Determine the [X, Y] coordinate at the center of the cell enclosing the given text.  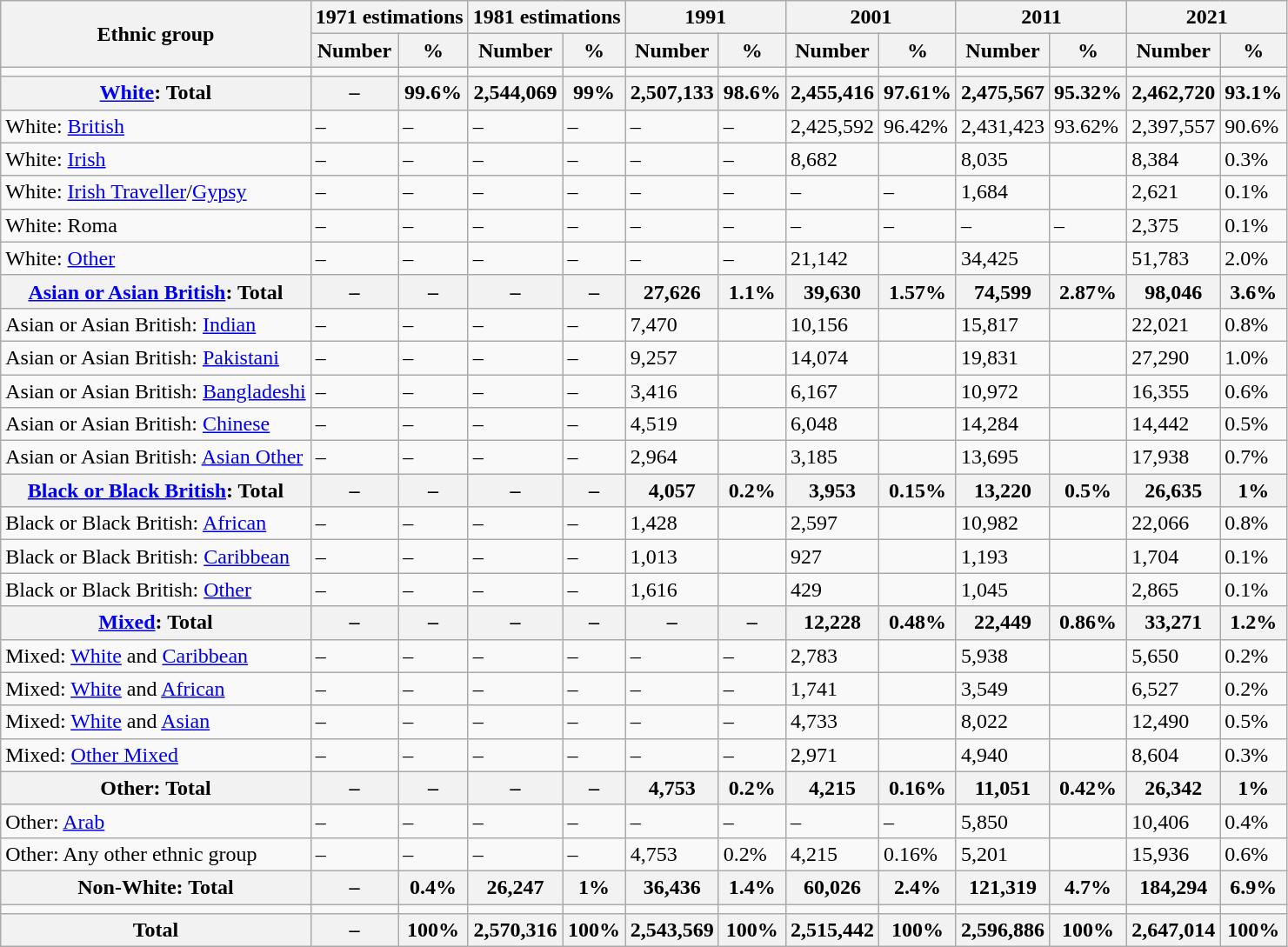
8,022 [1002, 722]
1.2% [1254, 623]
97.61% [917, 93]
429 [831, 590]
98,046 [1174, 291]
1,684 [1002, 192]
5,938 [1002, 656]
4,519 [671, 424]
8,384 [1174, 159]
1981 estimations [546, 17]
5,650 [1174, 656]
2.87% [1089, 291]
4,733 [831, 722]
95.32% [1089, 93]
1,741 [831, 689]
12,490 [1174, 722]
34,425 [1002, 258]
22,449 [1002, 623]
6,527 [1174, 689]
Asian or Asian British: Bangladeshi [156, 390]
4.7% [1089, 887]
26,342 [1174, 788]
17,938 [1174, 457]
2021 [1207, 17]
39,630 [831, 291]
93.1% [1254, 93]
Mixed: White and Caribbean [156, 656]
2,375 [1174, 225]
2,647,014 [1174, 930]
2,570,316 [515, 930]
27,290 [1174, 357]
0.48% [917, 623]
Asian or Asian British: Total [156, 291]
10,982 [1002, 524]
9,257 [671, 357]
1,616 [671, 590]
96.42% [917, 126]
Asian or Asian British: Asian Other [156, 457]
8,682 [831, 159]
26,635 [1174, 490]
8,035 [1002, 159]
White: British [156, 126]
1991 [705, 17]
51,783 [1174, 258]
1,013 [671, 557]
1.57% [917, 291]
Asian or Asian British: Pakistani [156, 357]
26,247 [515, 887]
19,831 [1002, 357]
2011 [1041, 17]
3.6% [1254, 291]
1.0% [1254, 357]
Black or Black British: Total [156, 490]
1.1% [751, 291]
Black or Black British: African [156, 524]
16,355 [1174, 390]
2,475,567 [1002, 93]
14,074 [831, 357]
2001 [871, 17]
2.0% [1254, 258]
Ethnic group [156, 34]
2,507,133 [671, 93]
2,865 [1174, 590]
2.4% [917, 887]
2,783 [831, 656]
4,057 [671, 490]
Mixed: White and African [156, 689]
13,695 [1002, 457]
93.62% [1089, 126]
2,455,416 [831, 93]
10,156 [831, 324]
Non-White: Total [156, 887]
White: Irish [156, 159]
14,442 [1174, 424]
5,850 [1002, 821]
21,142 [831, 258]
99% [594, 93]
White: Other [156, 258]
184,294 [1174, 887]
8,604 [1174, 755]
7,470 [671, 324]
2,621 [1174, 192]
5,201 [1002, 854]
Mixed: White and Asian [156, 722]
3,953 [831, 490]
2,397,557 [1174, 126]
Black or Black British: Other [156, 590]
3,416 [671, 390]
Mixed: Other Mixed [156, 755]
1,704 [1174, 557]
Black or Black British: Caribbean [156, 557]
27,626 [671, 291]
6,167 [831, 390]
36,436 [671, 887]
1971 estimations [390, 17]
3,185 [831, 457]
10,972 [1002, 390]
15,936 [1174, 854]
33,271 [1174, 623]
Other: Any other ethnic group [156, 854]
22,021 [1174, 324]
10,406 [1174, 821]
2,425,592 [831, 126]
6,048 [831, 424]
14,284 [1002, 424]
2,596,886 [1002, 930]
Other: Arab [156, 821]
2,543,569 [671, 930]
11,051 [1002, 788]
13,220 [1002, 490]
15,817 [1002, 324]
60,026 [831, 887]
1,193 [1002, 557]
99.6% [433, 93]
2,964 [671, 457]
1,428 [671, 524]
Asian or Asian British: Indian [156, 324]
Other: Total [156, 788]
0.15% [917, 490]
1.4% [751, 887]
White: Roma [156, 225]
0.7% [1254, 457]
0.86% [1089, 623]
2,971 [831, 755]
2,462,720 [1174, 93]
2,431,423 [1002, 126]
Mixed: Total [156, 623]
White: Irish Traveller/Gypsy [156, 192]
121,319 [1002, 887]
0.42% [1089, 788]
6.9% [1254, 887]
White: Total [156, 93]
2,515,442 [831, 930]
4,940 [1002, 755]
12,228 [831, 623]
927 [831, 557]
90.6% [1254, 126]
74,599 [1002, 291]
2,597 [831, 524]
2,544,069 [515, 93]
22,066 [1174, 524]
Total [156, 930]
Asian or Asian British: Chinese [156, 424]
1,045 [1002, 590]
98.6% [751, 93]
3,549 [1002, 689]
